Identify which cell holds the provided text, then report its (x, y) central coordinate. 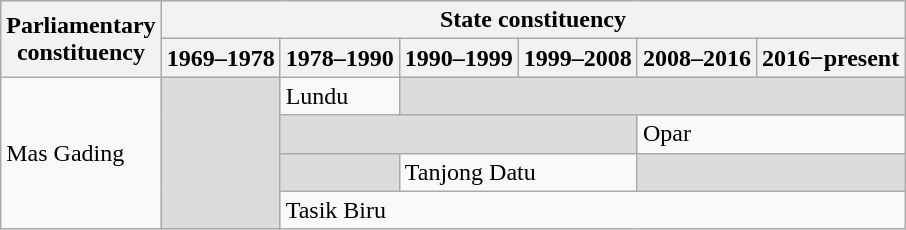
Lundu (340, 96)
1969–1978 (220, 58)
2008–2016 (696, 58)
Mas Gading (81, 153)
2016−present (830, 58)
1990–1999 (458, 58)
State constituency (533, 20)
Tasik Biru (592, 210)
1999–2008 (578, 58)
Opar (770, 134)
1978–1990 (340, 58)
Parliamentaryconstituency (81, 39)
Tanjong Datu (518, 172)
